Identify which cell holds the provided text, then report its [X, Y] central coordinate. 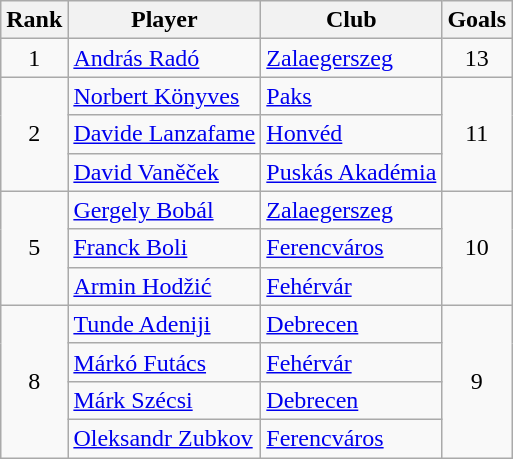
Norbert Könyves [164, 96]
8 [34, 381]
Márkó Futács [164, 362]
Club [352, 20]
13 [477, 58]
Gergely Bobál [164, 210]
Márk Szécsi [164, 400]
10 [477, 248]
Honvéd [352, 134]
Paks [352, 96]
David Vaněček [164, 172]
2 [34, 134]
Puskás Akadémia [352, 172]
1 [34, 58]
11 [477, 134]
Tunde Adeniji [164, 324]
Armin Hodžić [164, 286]
Davide Lanzafame [164, 134]
Player [164, 20]
Oleksandr Zubkov [164, 438]
9 [477, 381]
András Radó [164, 58]
Rank [34, 20]
Goals [477, 20]
5 [34, 248]
Franck Boli [164, 248]
